Pinpoint the cell where the given text exists, returning its (x, y) midpoint coordinate. 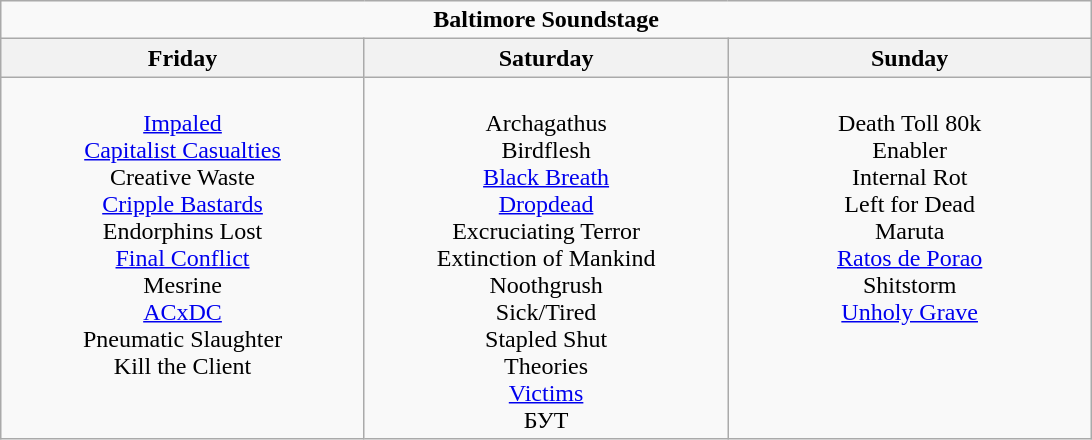
Sunday (910, 58)
Saturday (546, 58)
Archagathus Birdflesh Black Breath Dropdead Excruciating Terror Extinction of Mankind Noothgrush Sick/Tired Stapled Shut Theories Victims БУТ (546, 258)
Impaled Capitalist Casualties Creative Waste Cripple Bastards Endorphins Lost Final Conflict Mesrine ACxDC Pneumatic Slaughter Kill the Client (183, 258)
Death Toll 80k Enabler Internal Rot Left for Dead Maruta Ratos de Porao Shitstorm Unholy Grave (910, 258)
Baltimore Soundstage (546, 20)
Friday (183, 58)
